Detect which cell encompasses the target text, then output its (x, y) center coordinate. 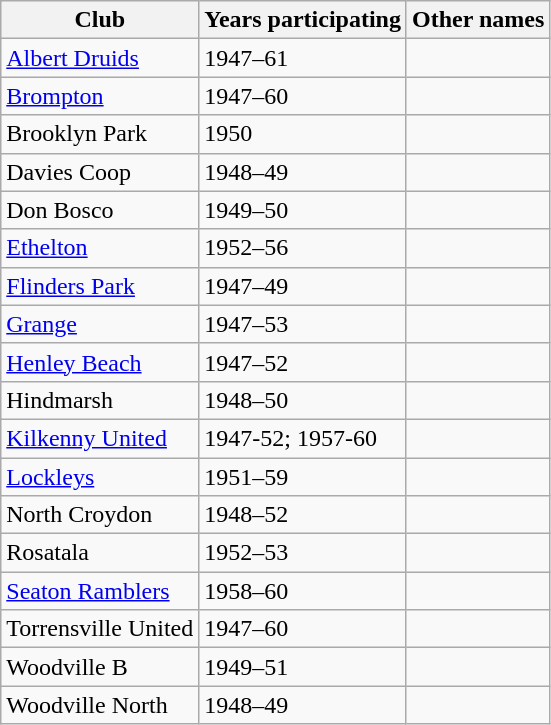
Flinders Park (100, 286)
Davies Coop (100, 172)
Years participating (303, 20)
Kilkenny United (100, 438)
1949–50 (303, 210)
1947–53 (303, 324)
1947–61 (303, 58)
1947-52; 1957-60 (303, 438)
North Croydon (100, 515)
1948–52 (303, 515)
Grange (100, 324)
1952–53 (303, 553)
Don Bosco (100, 210)
Woodville B (100, 667)
1952–56 (303, 248)
1948–50 (303, 400)
Seaton Ramblers (100, 591)
1947–52 (303, 362)
1951–59 (303, 477)
Club (100, 20)
Torrensville United (100, 629)
1950 (303, 134)
Lockleys (100, 477)
Albert Druids (100, 58)
1958–60 (303, 591)
Ethelton (100, 248)
Rosatala (100, 553)
Brompton (100, 96)
1947–49 (303, 286)
Woodville North (100, 705)
Other names (478, 20)
1949–51 (303, 667)
Henley Beach (100, 362)
Hindmarsh (100, 400)
Brooklyn Park (100, 134)
